Identify which cell holds the provided text, then report its (x, y) central coordinate. 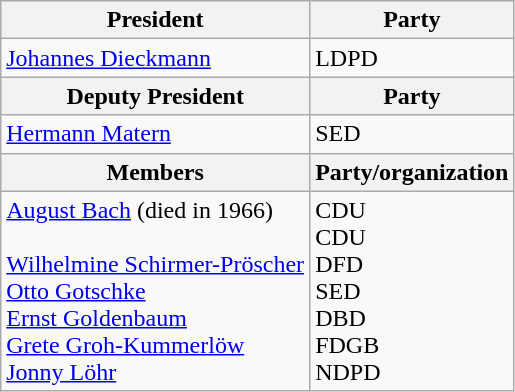
Party/organization (412, 172)
Members (156, 172)
Johannes Dieckmann (156, 58)
President (156, 20)
August Bach (died in 1966)Wilhelmine Schirmer-PröscherOtto GotschkeErnst GoldenbaumGrete Groh-KummerlöwJonny Löhr (156, 291)
Hermann Matern (156, 134)
CDUCDUDFDSEDDBDFDGBNDPD (412, 291)
SED (412, 134)
Deputy President (156, 96)
LDPD (412, 58)
